Detect which cell encompasses the target text, then output its [X, Y] center coordinate. 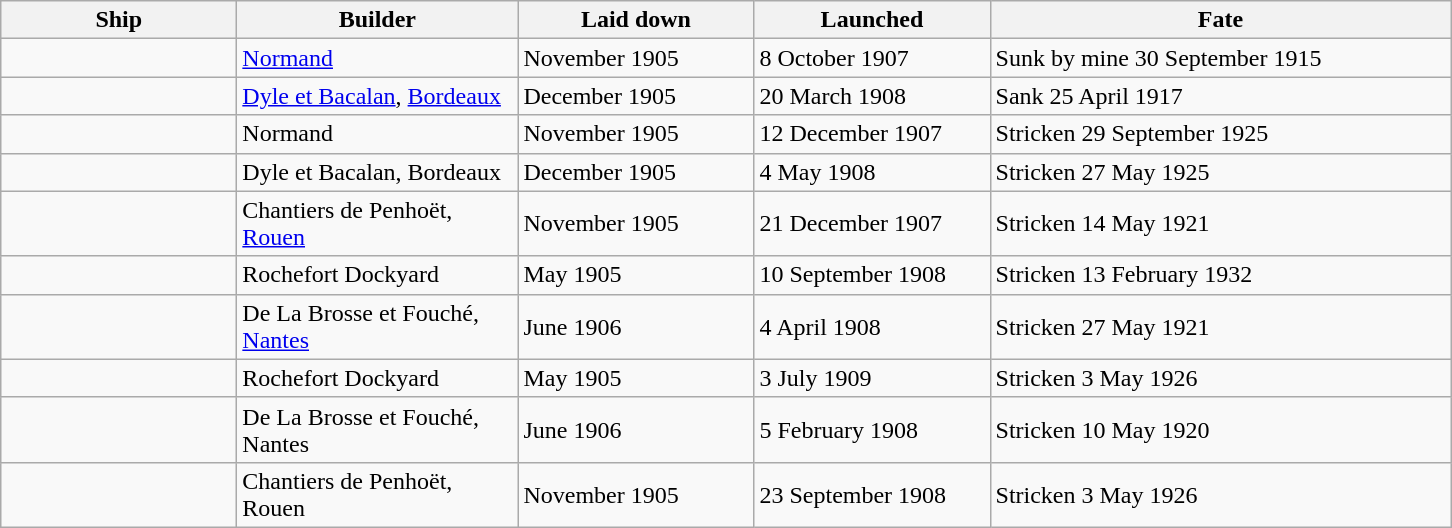
Sank 25 April 1917 [1220, 96]
Launched [872, 20]
20 March 1908 [872, 96]
Laid down [636, 20]
4 April 1908 [872, 326]
Ship [119, 20]
Stricken 27 May 1925 [1220, 172]
Stricken 13 February 1932 [1220, 275]
23 September 1908 [872, 494]
Stricken 14 May 1921 [1220, 224]
Stricken 10 May 1920 [1220, 430]
21 December 1907 [872, 224]
3 July 1909 [872, 378]
4 May 1908 [872, 172]
5 February 1908 [872, 430]
10 September 1908 [872, 275]
8 October 1907 [872, 58]
Sunk by mine 30 September 1915 [1220, 58]
Stricken 29 September 1925 [1220, 134]
12 December 1907 [872, 134]
Builder [378, 20]
Fate [1220, 20]
Stricken 27 May 1921 [1220, 326]
